From the cell containing the given text, extract its center point as (x, y) coordinate. 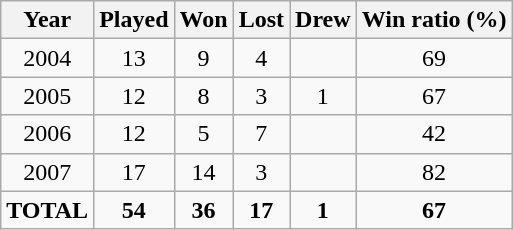
Year (48, 20)
82 (434, 172)
9 (204, 58)
Drew (324, 20)
2007 (48, 172)
5 (204, 134)
Lost (261, 20)
36 (204, 210)
2005 (48, 96)
Played (134, 20)
8 (204, 96)
2006 (48, 134)
4 (261, 58)
Won (204, 20)
13 (134, 58)
TOTAL (48, 210)
54 (134, 210)
69 (434, 58)
42 (434, 134)
7 (261, 134)
14 (204, 172)
2004 (48, 58)
Win ratio (%) (434, 20)
